Determine the (x, y) coordinate at the center of the cell enclosing the given text.  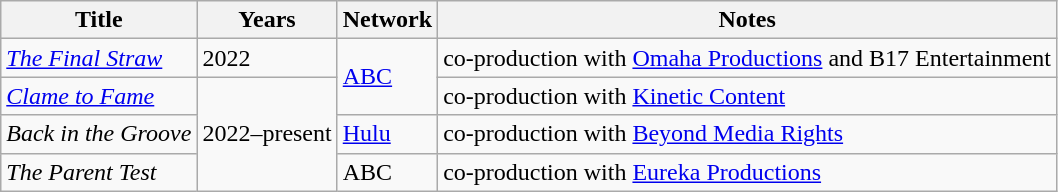
The Final Straw (99, 58)
Back in the Groove (99, 134)
co-production with Omaha Productions and B17 Entertainment (748, 58)
Clame to Fame (99, 96)
co-production with Beyond Media Rights (748, 134)
Title (99, 20)
Network (387, 20)
Years (267, 20)
Notes (748, 20)
2022–present (267, 134)
co-production with Kinetic Content (748, 96)
The Parent Test (99, 172)
Hulu (387, 134)
2022 (267, 58)
co-production with Eureka Productions (748, 172)
